For the text-containing cell, return its midpoint in [x, y] coordinate format. 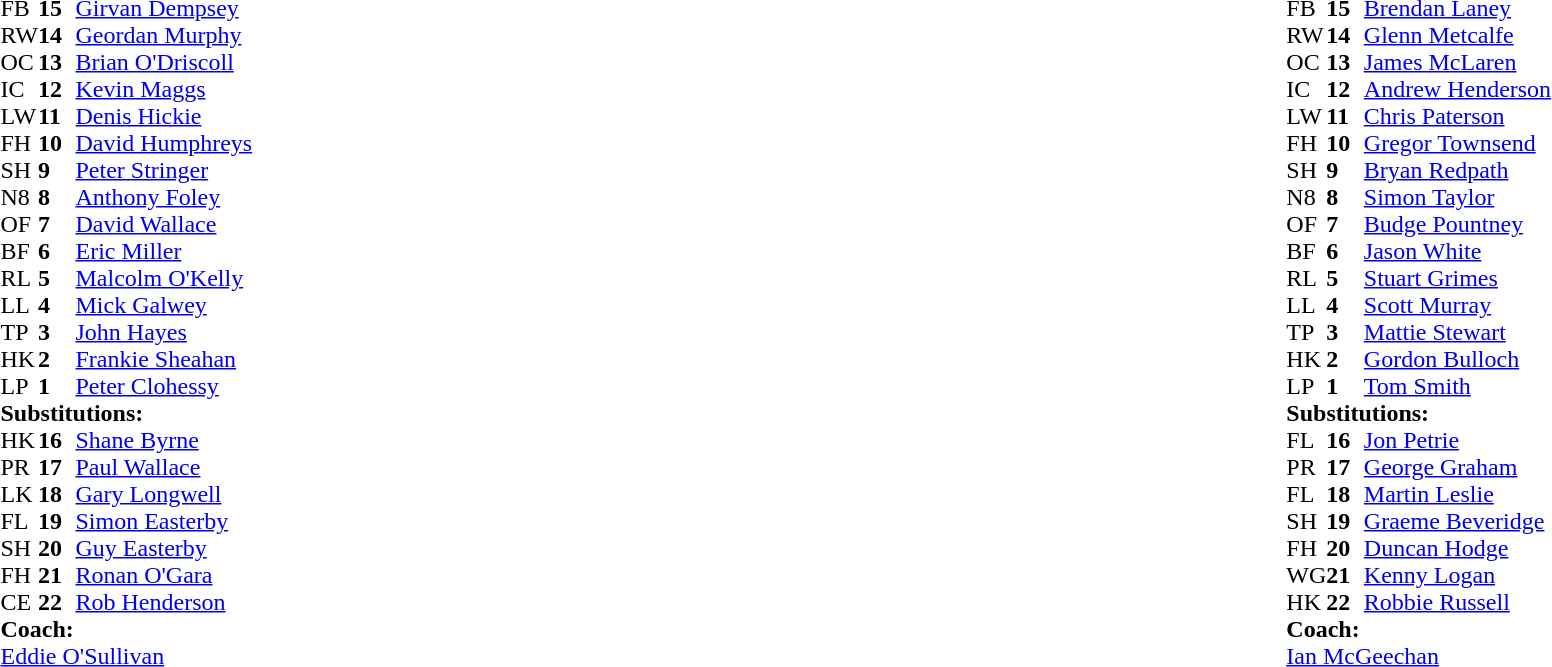
Bryan Redpath [1458, 170]
Eric Miller [164, 252]
Martin Leslie [1458, 494]
Denis Hickie [164, 116]
Kevin Maggs [164, 90]
Paul Wallace [164, 468]
Robbie Russell [1458, 602]
Ronan O'Gara [164, 576]
Simon Taylor [1458, 198]
Malcolm O'Kelly [164, 278]
Stuart Grimes [1458, 278]
Kenny Logan [1458, 576]
Scott Murray [1458, 306]
Mattie Stewart [1458, 332]
Guy Easterby [164, 548]
Tom Smith [1458, 386]
Gregor Townsend [1458, 144]
Andrew Henderson [1458, 90]
Jason White [1458, 252]
Graeme Beveridge [1458, 522]
Shane Byrne [164, 440]
Glenn Metcalfe [1458, 36]
David Wallace [164, 224]
Gordon Bulloch [1458, 360]
Duncan Hodge [1458, 548]
George Graham [1458, 468]
Gary Longwell [164, 494]
Chris Paterson [1458, 116]
Peter Clohessy [164, 386]
WG [1306, 576]
John Hayes [164, 332]
Geordan Murphy [164, 36]
David Humphreys [164, 144]
James McLaren [1458, 62]
Mick Galwey [164, 306]
Rob Henderson [164, 602]
Simon Easterby [164, 522]
Anthony Foley [164, 198]
Jon Petrie [1458, 440]
Brian O'Driscoll [164, 62]
Peter Stringer [164, 170]
Frankie Sheahan [164, 360]
LK [19, 494]
CE [19, 602]
Budge Pountney [1458, 224]
